Return (x, y) of the center of cell containing provided text 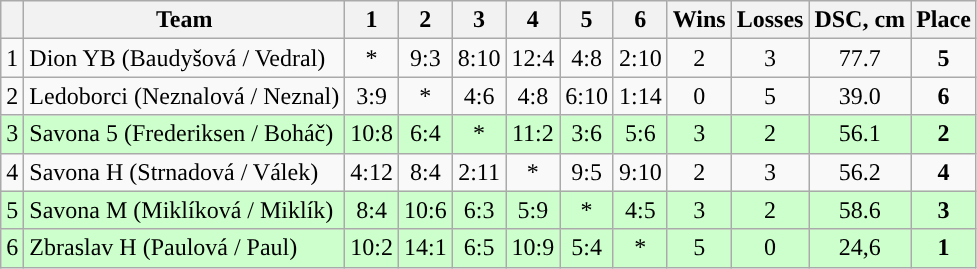
8:10 (479, 58)
5:9 (533, 210)
6:10 (587, 96)
1:14 (640, 96)
9:3 (425, 58)
10:9 (533, 248)
6:4 (425, 134)
6:5 (479, 248)
2:10 (640, 58)
3:6 (587, 134)
Wins (699, 20)
Ledoborci (Neznalová / Neznal) (184, 96)
10:2 (372, 248)
4:5 (640, 210)
Place (944, 20)
5:6 (640, 134)
2:11 (479, 172)
58.6 (860, 210)
Savona 5 (Frederiksen / Boháč) (184, 134)
4:6 (479, 96)
14:1 (425, 248)
3:9 (372, 96)
Savona M (Miklíková / Miklík) (184, 210)
9:10 (640, 172)
6:3 (479, 210)
56.2 (860, 172)
77.7 (860, 58)
Dion YB (Baudyšová / Vedral) (184, 58)
24,6 (860, 248)
Losses (770, 20)
11:2 (533, 134)
Savona H (Strnadová / Válek) (184, 172)
5:4 (587, 248)
DSC, cm (860, 20)
9:5 (587, 172)
56.1 (860, 134)
Team (184, 20)
4:12 (372, 172)
12:4 (533, 58)
10:8 (372, 134)
10:6 (425, 210)
Zbraslav H (Paulová / Paul) (184, 248)
39.0 (860, 96)
